Detect which cell encompasses the target text, then output its [x, y] center coordinate. 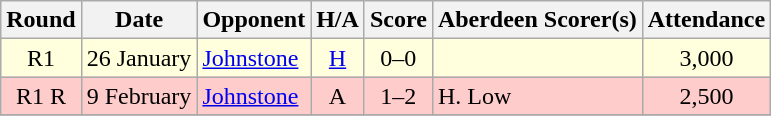
Score [398, 20]
Aberdeen Scorer(s) [537, 20]
R1 R [41, 96]
0–0 [398, 58]
Date [139, 20]
1–2 [398, 96]
26 January [139, 58]
A [338, 96]
Round [41, 20]
H/A [338, 20]
9 February [139, 96]
H [338, 58]
2,500 [706, 96]
Attendance [706, 20]
3,000 [706, 58]
Opponent [254, 20]
R1 [41, 58]
H. Low [537, 96]
